Provide the (x, y) coordinate of the cell's center where the given text is located.  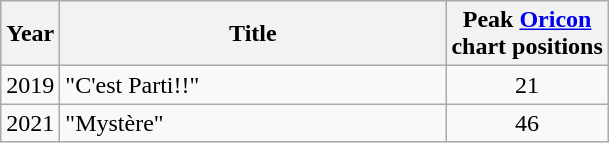
21 (527, 85)
Peak Oricon chart positions (527, 34)
2019 (30, 85)
Year (30, 34)
"Mystère" (253, 123)
"C'est Parti!!" (253, 85)
2021 (30, 123)
46 (527, 123)
Title (253, 34)
